Detect which cell encompasses the target text, then output its [x, y] center coordinate. 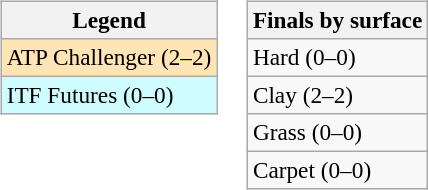
Grass (0–0) [337, 133]
ATP Challenger (2–2) [108, 57]
Clay (2–2) [337, 95]
Finals by surface [337, 20]
ITF Futures (0–0) [108, 95]
Hard (0–0) [337, 57]
Carpet (0–0) [337, 171]
Legend [108, 20]
